Return [X, Y] of the center of cell containing provided text 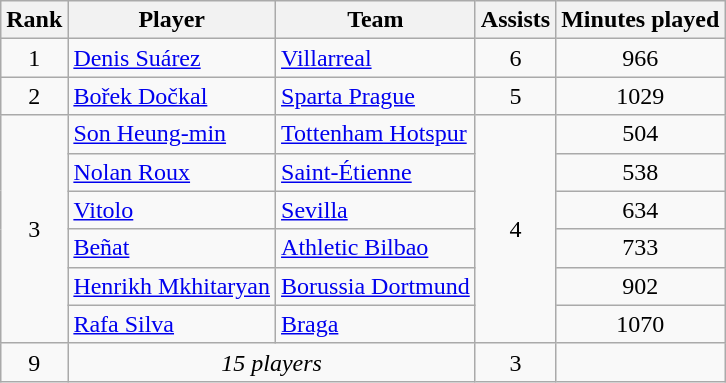
Tottenham Hotspur [376, 134]
Athletic Bilbao [376, 248]
9 [34, 362]
Borussia Dortmund [376, 286]
Player [172, 20]
Rafa Silva [172, 324]
Rank [34, 20]
Sparta Prague [376, 96]
733 [640, 248]
504 [640, 134]
5 [515, 96]
Vitolo [172, 210]
4 [515, 229]
Saint-Étienne [376, 172]
15 players [272, 362]
6 [515, 58]
Assists [515, 20]
Sevilla [376, 210]
966 [640, 58]
Team [376, 20]
Nolan Roux [172, 172]
Bořek Dočkal [172, 96]
Denis Suárez [172, 58]
Minutes played [640, 20]
538 [640, 172]
Villarreal [376, 58]
1070 [640, 324]
Beñat [172, 248]
634 [640, 210]
Henrikh Mkhitaryan [172, 286]
1 [34, 58]
Son Heung-min [172, 134]
902 [640, 286]
Braga [376, 324]
2 [34, 96]
1029 [640, 96]
